Search for the cell housing the specified text and yield its (x, y) center coordinate. 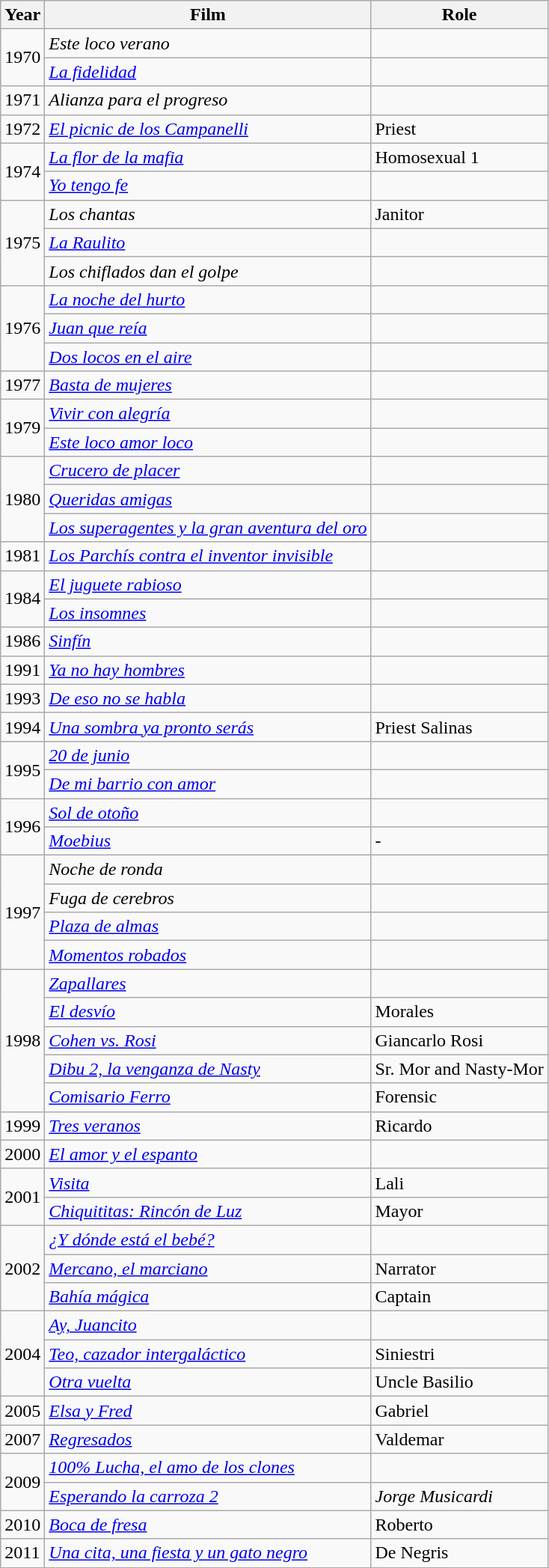
Jorge Musicardi (459, 1496)
Alianza para el progreso (208, 100)
La noche del hurto (208, 299)
Captain (459, 1297)
Sol de otoño (208, 812)
1979 (22, 428)
2000 (22, 1154)
Role (459, 15)
Yo tengo fe (208, 186)
Forensic (459, 1097)
Elsa y Fred (208, 1411)
Boca de fresa (208, 1525)
Los chantas (208, 214)
Sinfín (208, 641)
2001 (22, 1197)
Momentos robados (208, 955)
Fuga de cerebros (208, 898)
1970 (22, 58)
Zapallares (208, 983)
De eso no se habla (208, 698)
Ya no hay hombres (208, 670)
1977 (22, 385)
Giancarlo Rosi (459, 1040)
Mayor (459, 1211)
1995 (22, 769)
Mercano, el marciano (208, 1269)
Este loco verano (208, 43)
1999 (22, 1126)
Ricardo (459, 1126)
La flor de la mafia (208, 157)
Film (208, 15)
Comisario Ferro (208, 1097)
Los Parchís contra el inventor invisible (208, 556)
Queridas amigas (208, 499)
Dos locos en el aire (208, 357)
Visita (208, 1183)
Los superagentes y la gran aventura del oro (208, 528)
2011 (22, 1553)
1991 (22, 670)
Morales (459, 1012)
Moebius (208, 841)
Noche de ronda (208, 870)
Siniestri (459, 1354)
1980 (22, 499)
1974 (22, 171)
20 de junio (208, 755)
2005 (22, 1411)
Regresados (208, 1439)
2002 (22, 1268)
Lali (459, 1183)
1976 (22, 328)
Narrator (459, 1269)
Chiquititas: Rincón de Luz (208, 1211)
Juan que reía (208, 328)
Otra vuelta (208, 1382)
Los insomnes (208, 613)
El amor y el espanto (208, 1154)
Una cita, una fiesta y un gato negro (208, 1553)
Tres veranos (208, 1126)
Esperando la carroza 2 (208, 1496)
La fidelidad (208, 72)
Roberto (459, 1525)
2010 (22, 1525)
1975 (22, 242)
- (459, 841)
1994 (22, 727)
1993 (22, 698)
El juguete rabioso (208, 585)
Valdemar (459, 1439)
Teo, cazador intergaláctico (208, 1354)
Crucero de placer (208, 471)
Priest (459, 129)
Vivir con alegría (208, 414)
El desvío (208, 1012)
2009 (22, 1482)
1986 (22, 641)
Sr. Mor and Nasty-Mor (459, 1069)
Bahía mágica (208, 1297)
La Raulito (208, 242)
1981 (22, 556)
2007 (22, 1439)
Priest Salinas (459, 727)
Uncle Basilio (459, 1382)
100% Lucha, el amo de los clones (208, 1468)
1996 (22, 826)
Homosexual 1 (459, 157)
1984 (22, 599)
Basta de mujeres (208, 385)
Gabriel (459, 1411)
Ay, Juancito (208, 1326)
Year (22, 15)
Los chiflados dan el golpe (208, 271)
2004 (22, 1354)
De mi barrio con amor (208, 784)
1997 (22, 912)
Este loco amor loco (208, 442)
Janitor (459, 214)
1998 (22, 1040)
El picnic de los Campanelli (208, 129)
Plaza de almas (208, 927)
¿Y dónde está el bebé? (208, 1239)
Cohen vs. Rosi (208, 1040)
1971 (22, 100)
De Negris (459, 1553)
1972 (22, 129)
Dibu 2, la venganza de Nasty (208, 1069)
Una sombra ya pronto serás (208, 727)
